Return the (X, Y) coordinate for the center point of the cell that contains the specified text.  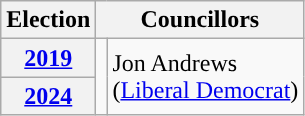
2024 (48, 96)
2019 (48, 58)
Election (48, 20)
Councillors (200, 20)
Jon Andrews(Liberal Democrat) (206, 77)
